Find where the given text appears and provide that cell's center as (x, y) coordinate. 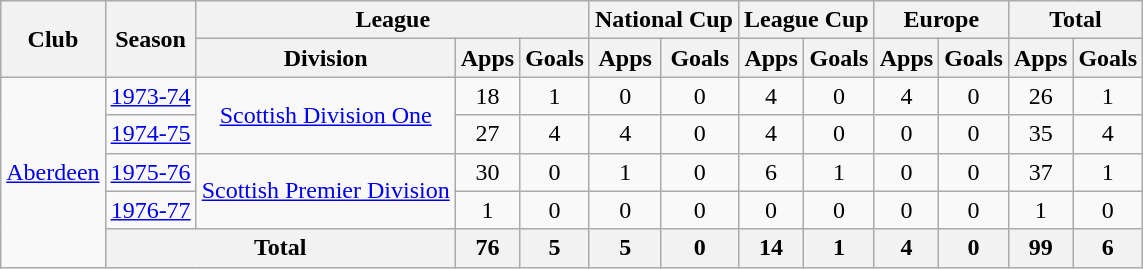
14 (770, 248)
26 (1040, 96)
Club (53, 39)
76 (487, 248)
1974-75 (150, 134)
Aberdeen (53, 172)
National Cup (664, 20)
League (392, 20)
37 (1040, 172)
Europe (941, 20)
Scottish Premier Division (326, 191)
1976-77 (150, 210)
1973-74 (150, 96)
Season (150, 39)
Scottish Division One (326, 115)
Division (326, 58)
1975-76 (150, 172)
99 (1040, 248)
35 (1040, 134)
27 (487, 134)
League Cup (806, 20)
30 (487, 172)
18 (487, 96)
